Return (X, Y) of the center of cell containing provided text 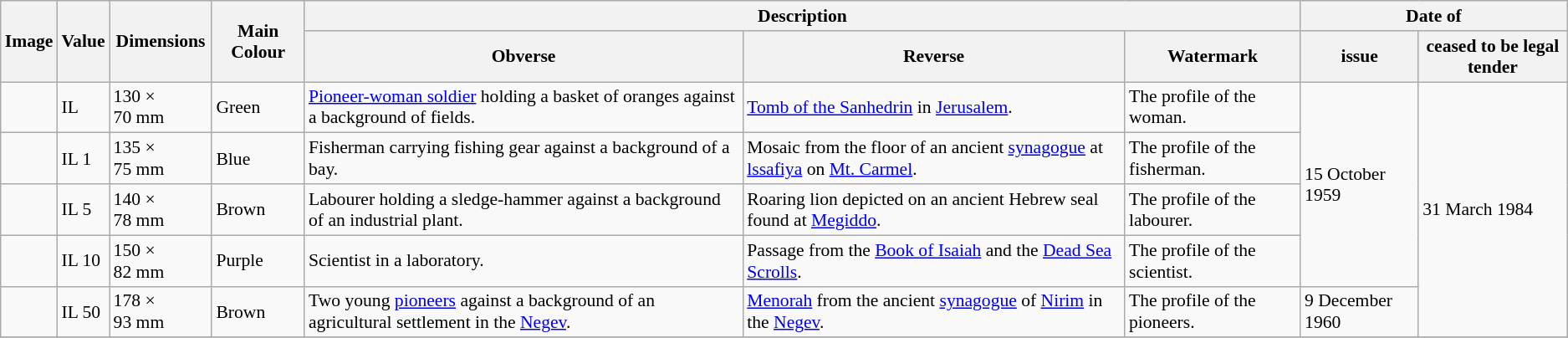
Roaring lion depicted on an ancient Hebrew seal found at Megiddo. (933, 209)
Reverse (933, 57)
IL 5 (83, 209)
Purple (258, 261)
Description (803, 16)
15 October 1959 (1360, 184)
Pioneer-woman soldier holding a basket of oranges against a background of fields. (524, 107)
Obverse (524, 57)
The profile of the scientist. (1213, 261)
IL 50 (83, 311)
ceased to be legal tender (1493, 57)
Main Colour (258, 42)
Scientist in a laboratory. (524, 261)
issue (1360, 57)
Passage from the Book of Isaiah and the Dead Sea Scrolls. (933, 261)
Date of (1433, 16)
Blue (258, 159)
The profile of the fisherman. (1213, 159)
The profile of the labourer. (1213, 209)
150 × 82 mm (161, 261)
Fisherman carrying fishing gear against a background of a bay. (524, 159)
Labourer holding a sledge-hammer against a background of an industrial plant. (524, 209)
Two young pioneers against a background of an agricultural settlement in the Negev. (524, 311)
The profile of the woman. (1213, 107)
135 × 75 mm (161, 159)
Image (29, 42)
Mosaic from the floor of an ancient synagogue at lssafiya on Mt. Carmel. (933, 159)
Watermark (1213, 57)
178 × 93 mm (161, 311)
140 × 78 mm (161, 209)
9 December 1960 (1360, 311)
Menorah from the ancient synagogue of Nirim in the Negev. (933, 311)
Dimensions (161, 42)
Tomb of the Sanhedrin in Jerusalem. (933, 107)
130 × 70 mm (161, 107)
Value (83, 42)
IL (83, 107)
IL 10 (83, 261)
Green (258, 107)
31 March 1984 (1493, 210)
The profile of the pioneers. (1213, 311)
IL 1 (83, 159)
